From the cell containing the given text, extract its center point as (X, Y) coordinate. 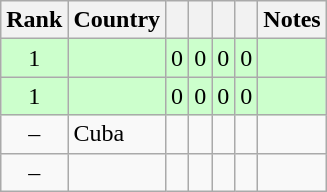
Notes (292, 20)
Rank (34, 20)
Cuba (117, 134)
Country (117, 20)
